Search for the cell housing the specified text and yield its [X, Y] center coordinate. 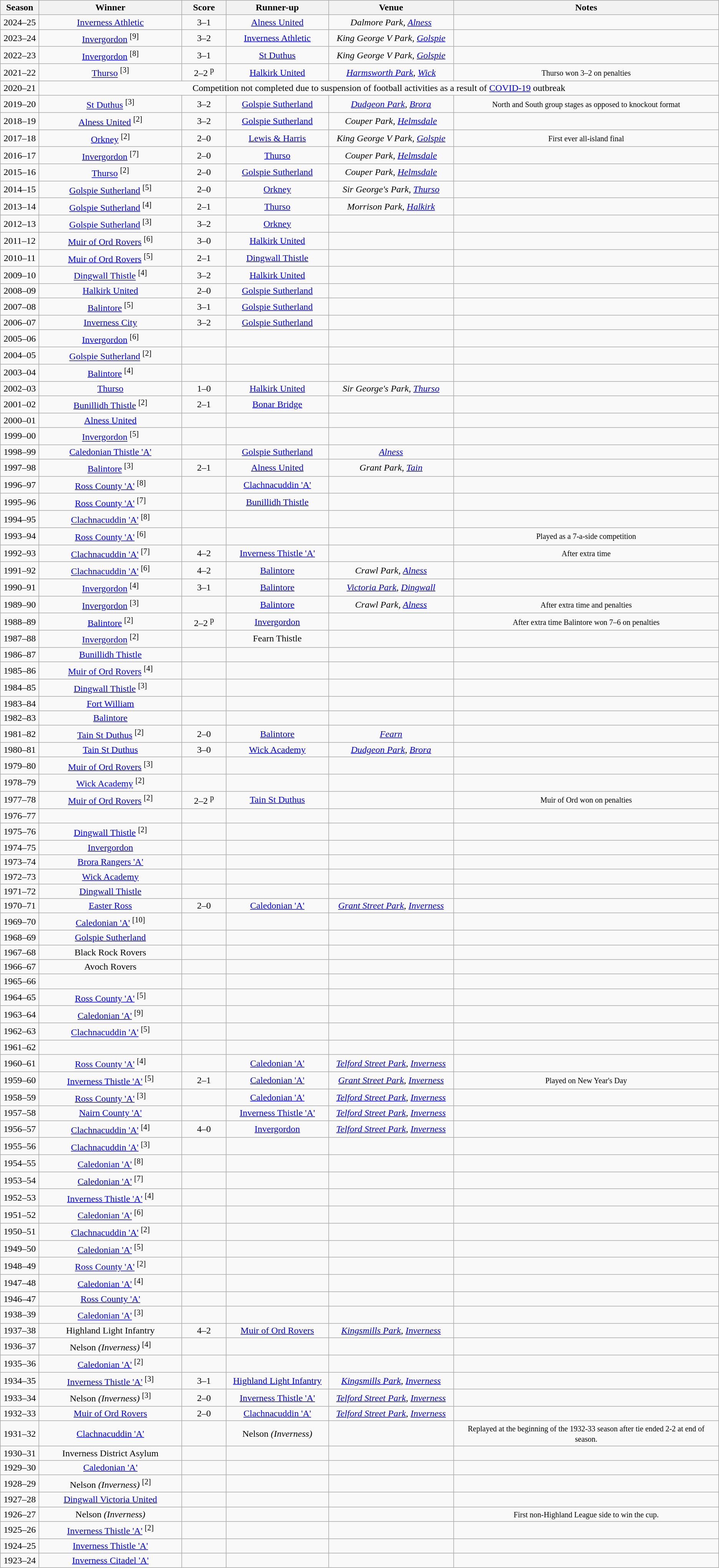
1948–49 [20, 1266]
1967–68 [20, 952]
1993–94 [20, 537]
1–0 [204, 388]
Caledonian 'A' [2] [111, 1363]
Caledonian 'A' [6] [111, 1214]
Clachnacuddin 'A' [7] [111, 554]
Muir of Ord Rovers [4] [111, 671]
1931–32 [20, 1433]
Ross County 'A' [7] [111, 502]
1946–47 [20, 1299]
Dingwall Thistle [2] [111, 831]
Caledonian 'A' [3] [111, 1315]
Invergordon [2] [111, 639]
Notes [586, 8]
Ross County 'A' [5] [111, 997]
1963–64 [20, 1014]
Ross County 'A' [6] [111, 537]
Avoch Rovers [111, 967]
1926–27 [20, 1514]
Runner-up [277, 8]
1978–79 [20, 783]
1934–35 [20, 1381]
1936–37 [20, 1347]
Easter Ross [111, 906]
Caledonian 'A' [8] [111, 1163]
1933–34 [20, 1398]
Tain St Duthus [2] [111, 734]
Clachnacuddin 'A' [2] [111, 1232]
St Duthus [277, 55]
1966–67 [20, 967]
Played on New Year's Day [586, 1080]
Inverness City [111, 322]
1973–74 [20, 862]
1925–26 [20, 1530]
Invergordon [8] [111, 55]
First ever all-island final [586, 138]
2011–12 [20, 241]
Nelson (Inverness) [3] [111, 1398]
Nairn County 'A' [111, 1113]
1960–61 [20, 1063]
1947–48 [20, 1283]
1990–91 [20, 587]
1969–70 [20, 922]
Orkney [2] [111, 138]
Invergordon [3] [111, 605]
Bunillidh Thistle [2] [111, 405]
1976–77 [20, 816]
1928–29 [20, 1484]
2024–25 [20, 22]
2019–20 [20, 104]
Thurso [2] [111, 173]
1929–30 [20, 1468]
Caledonian Thistle 'A' [111, 452]
1995–96 [20, 502]
2007–08 [20, 307]
Played as a 7-a-side competition [586, 537]
1955–56 [20, 1146]
1996–97 [20, 485]
1984–85 [20, 688]
Harmsworth Park, Wick [391, 72]
Ross County 'A' [2] [111, 1266]
Caledonian 'A' [9] [111, 1014]
2000–01 [20, 420]
Clachnacuddin 'A' [3] [111, 1146]
1988–89 [20, 622]
1980–81 [20, 750]
1982–83 [20, 718]
Lewis & Harris [277, 138]
1965–66 [20, 981]
Morrison Park, Halkirk [391, 207]
2012–13 [20, 223]
1972–73 [20, 877]
1957–58 [20, 1113]
1959–60 [20, 1080]
2006–07 [20, 322]
2023–24 [20, 38]
Inverness Thistle 'A' [2] [111, 1530]
Victoria Park, Dingwall [391, 587]
Ross County 'A' [8] [111, 485]
Fearn Thistle [277, 639]
1927–28 [20, 1499]
Season [20, 8]
1974–75 [20, 848]
Balintore [2] [111, 622]
Muir of Ord Rovers [2] [111, 800]
1985–86 [20, 671]
2009–10 [20, 275]
North and South group stages as opposed to knockout format [586, 104]
Invergordon [6] [111, 339]
1956–57 [20, 1129]
2018–19 [20, 121]
2005–06 [20, 339]
Golspie Sutherland [4] [111, 207]
1968–69 [20, 938]
Nelson (Inverness) [2] [111, 1484]
After extra time and penalties [586, 605]
First non-Highland League side to win the cup. [586, 1514]
Alness United [2] [111, 121]
1964–65 [20, 997]
Ross County 'A' [111, 1299]
2010–11 [20, 258]
Dingwall Thistle [4] [111, 275]
Thurso [3] [111, 72]
Muir of Ord Rovers [3] [111, 765]
4–0 [204, 1129]
2013–14 [20, 207]
2021–22 [20, 72]
Bonar Bridge [277, 405]
Muir of Ord Rovers [6] [111, 241]
Inverness Thistle 'A' [5] [111, 1080]
1970–71 [20, 906]
Inverness Thistle 'A' [4] [111, 1198]
Replayed at the beginning of the 1932-33 season after tie ended 2-2 at end of season. [586, 1433]
Golspie Sutherland [5] [111, 190]
1962–63 [20, 1032]
Dingwall Victoria United [111, 1499]
Venue [391, 8]
1983–84 [20, 704]
Muir of Ord Rovers [5] [111, 258]
1994–95 [20, 519]
Balintore [3] [111, 468]
1930–31 [20, 1453]
After extra time [586, 554]
1938–39 [20, 1315]
1986–87 [20, 654]
1998–99 [20, 452]
Score [204, 8]
1979–80 [20, 765]
Inverness Thistle 'A' [3] [111, 1381]
2015–16 [20, 173]
St Duthus [3] [111, 104]
Muir of Ord won on penalties [586, 800]
Clachnacuddin 'A' [5] [111, 1032]
1954–55 [20, 1163]
2017–18 [20, 138]
Grant Park, Tain [391, 468]
Winner [111, 8]
1935–36 [20, 1363]
Alness [391, 452]
Clachnacuddin 'A' [6] [111, 570]
Caledonian 'A' [4] [111, 1283]
2004–05 [20, 355]
Ross County 'A' [4] [111, 1063]
Golspie Sutherland [3] [111, 223]
1932–33 [20, 1414]
After extra time Balintore won 7–6 on penalties [586, 622]
1981–82 [20, 734]
1992–93 [20, 554]
2016–17 [20, 155]
Dalmore Park, Alness [391, 22]
1949–50 [20, 1249]
1991–92 [20, 570]
2022–23 [20, 55]
2003–04 [20, 372]
1958–59 [20, 1098]
Black Rock Rovers [111, 952]
Caledonian 'A' [5] [111, 1249]
Invergordon [5] [111, 436]
Thurso won 3–2 on penalties [586, 72]
Nelson (Inverness) [4] [111, 1347]
1937–38 [20, 1330]
2008–09 [20, 291]
1989–90 [20, 605]
Invergordon [7] [111, 155]
2002–03 [20, 388]
Brora Rangers 'A' [111, 862]
Wick Academy [2] [111, 783]
1952–53 [20, 1198]
2001–02 [20, 405]
Clachnacuddin 'A' [4] [111, 1129]
1987–88 [20, 639]
Inverness District Asylum [111, 1453]
1971–72 [20, 891]
Invergordon [4] [111, 587]
1950–51 [20, 1232]
Golspie Sutherland [2] [111, 355]
Ross County 'A' [3] [111, 1098]
Balintore [4] [111, 372]
1977–78 [20, 800]
1999–00 [20, 436]
1953–54 [20, 1181]
1961–62 [20, 1047]
2014–15 [20, 190]
Fearn [391, 734]
Invergordon [9] [111, 38]
Competition not completed due to suspension of football activities as a result of COVID-19 outbreak [379, 88]
1923–24 [20, 1560]
Clachnacuddin 'A' [8] [111, 519]
1975–76 [20, 831]
1924–25 [20, 1546]
Inverness Citadel 'A' [111, 1560]
1997–98 [20, 468]
1951–52 [20, 1214]
Fort William [111, 704]
2020–21 [20, 88]
Caledonian 'A' [7] [111, 1181]
Dingwall Thistle [3] [111, 688]
Balintore [5] [111, 307]
Caledonian 'A' [10] [111, 922]
